Capture the cell that displays the provided text and extract its (x, y) central coordinate. 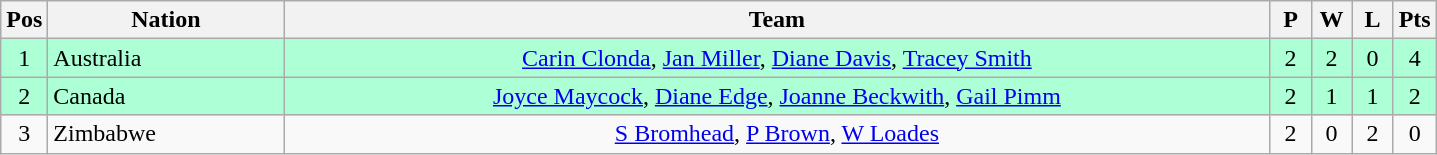
L (1372, 20)
Nation (166, 20)
Joyce Maycock, Diane Edge, Joanne Beckwith, Gail Pimm (777, 96)
W (1332, 20)
P (1290, 20)
Team (777, 20)
Carin Clonda, Jan Miller, Diane Davis, Tracey Smith (777, 58)
Canada (166, 96)
S Bromhead, P Brown, W Loades (777, 134)
4 (1414, 58)
Pts (1414, 20)
Australia (166, 58)
Zimbabwe (166, 134)
3 (24, 134)
Pos (24, 20)
